Scan for the cell matching the given text and deliver its [X, Y] coordinate at center. 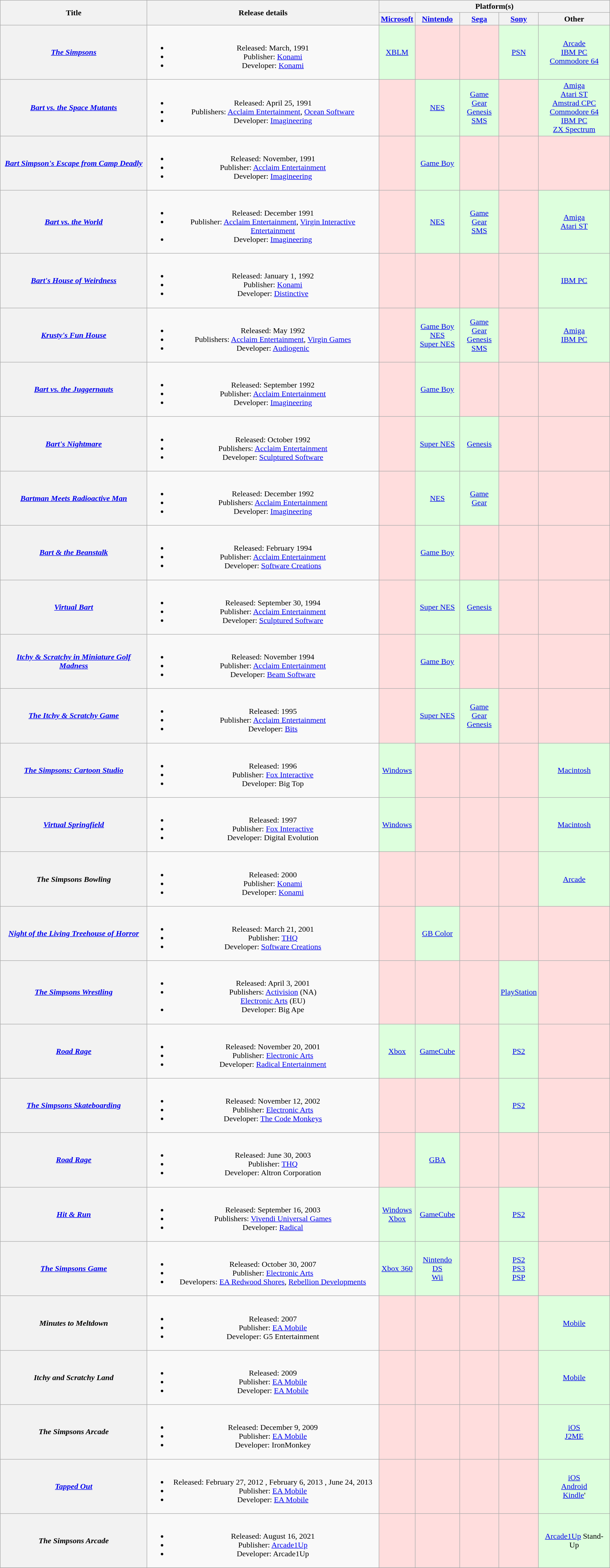
Released: 2007Publisher: EA MobileDeveloper: G5 Entertainment [263, 1323]
Released: 1997Publisher: Fox InteractiveDeveloper: Digital Evolution [263, 825]
Xbox 360 [397, 1269]
Night of the Living Treehouse of Horror [74, 933]
Xbox [397, 1051]
XBLM [397, 52]
Bart & the Beanstalk [74, 552]
Microsoft [397, 19]
iOS Android Kindle' [574, 1486]
Nintendo DS Wii [437, 1269]
Virtual Springfield [74, 825]
Nintendo [437, 19]
Released: December 1992 Publishers: Acclaim EntertainmentDeveloper: Imagineering [263, 498]
PS2 PS3 PSP [519, 1269]
Game Boy NES Super NES [437, 335]
Bart vs. the Space Mutants [74, 107]
Windows Xbox [397, 1214]
Bart's House of Weirdness [74, 281]
GBA [437, 1160]
Bart's Nightmare [74, 444]
Arcade1Up Stand-Up [574, 1541]
Released: February 27, 2012 , February 6, 2013 , June 24, 2013 Publisher: EA MobileDeveloper: EA Mobile [263, 1486]
Bart Simpson's Escape from Camp Deadly [74, 163]
The Simpsons Wrestling [74, 992]
Release details [263, 13]
Released: 2000Publisher: KonamiDeveloper: Konami [263, 879]
Released: January 1, 1992Publisher: KonamiDeveloper: Distinctive [263, 281]
Released: March 21, 2001Publisher: THQDeveloper: Software Creations [263, 933]
Krusty's Fun House [74, 335]
Released: November, 1991Publisher: Acclaim EntertainmentDeveloper: Imagineering [263, 163]
Game Gear [479, 498]
Released: 1995 Publisher: Acclaim EntertainmentDeveloper: Bits [263, 716]
IBM PC [574, 281]
Released: March, 1991 Publisher: KonamiDeveloper: Konami [263, 52]
Virtual Bart [74, 607]
Released: April 3, 2001Publishers: Activision (NA)Electronic Arts (EU)Developer: Big Ape [263, 992]
Released: 1996Publisher: Fox InteractiveDeveloper: Big Top [263, 770]
GB Color [437, 933]
Title [74, 13]
Game Gear Genesis [479, 716]
Amiga Atari ST Amstrad CPC Commodore 64 IBM PC ZX Spectrum [574, 107]
The Itchy & Scratchy Game [74, 716]
Tapped Out [74, 1486]
Released: August 16, 2021 Publisher: Arcade1UpDeveloper: Arcade1Up [263, 1541]
Bart vs. the World [74, 222]
Sega [479, 19]
Released: September 1992Publisher: Acclaim EntertainmentDeveloper: Imagineering [263, 389]
Released: November 20, 2001 Publisher: Electronic ArtsDeveloper: Radical Entertainment [263, 1051]
Minutes to Meltdown [74, 1323]
Released: November 1994Publisher: Acclaim EntertainmentDeveloper: Beam Software [263, 662]
Platform(s) [494, 7]
Released: June 30, 2003Publisher: THQDeveloper: Altron Corporation [263, 1160]
Arcade [574, 879]
Released: September 16, 2003Publishers: Vivendi Universal GamesDeveloper: Radical [263, 1214]
Amiga IBM PC [574, 335]
Itchy and Scratchy Land [74, 1377]
Released: February 1994Publisher: Acclaim EntertainmentDeveloper: Software Creations [263, 552]
Itchy & Scratchy in Miniature Golf Madness [74, 662]
Amiga Atari ST [574, 222]
Released: 2009Publisher: EA MobileDeveloper: EA Mobile [263, 1377]
The Simpsons: Cartoon Studio [74, 770]
Other [574, 19]
Released: December 1991 Publisher: Acclaim Entertainment, Virgin Interactive EntertainmentDeveloper: Imagineering [263, 222]
Released: October 30, 2007Publisher: Electronic ArtsDevelopers: EA Redwood Shores, Rebellion Developments [263, 1269]
Arcade IBM PC Commodore 64 [574, 52]
The Simpsons Skateboarding [74, 1105]
Hit & Run [74, 1214]
PlayStation [519, 992]
PSN [519, 52]
iOS J2ME [574, 1432]
Sony [519, 19]
Bartman Meets Radioactive Man [74, 498]
Game Gear SMS [479, 222]
Released: November 12, 2002Publisher: Electronic ArtsDeveloper: The Code Monkeys [263, 1105]
Released: September 30, 1994 Publisher: Acclaim EntertainmentDeveloper: Sculptured Software [263, 607]
Released: December 9, 2009 Publisher: EA MobileDeveloper: IronMonkey [263, 1432]
Bart vs. the Juggernauts [74, 389]
Released: October 1992 Publishers: Acclaim EntertainmentDeveloper: Sculptured Software [263, 444]
Released: May 1992 Publishers: Acclaim Entertainment, Virgin GamesDeveloper: Audiogenic [263, 335]
The Simpsons [74, 52]
The Simpsons Bowling [74, 879]
Released: April 25, 1991 Publishers: Acclaim Entertainment, Ocean SoftwareDeveloper: Imagineering [263, 107]
The Simpsons Game [74, 1269]
